Scan for the cell matching the given text and deliver its (x, y) coordinate at center. 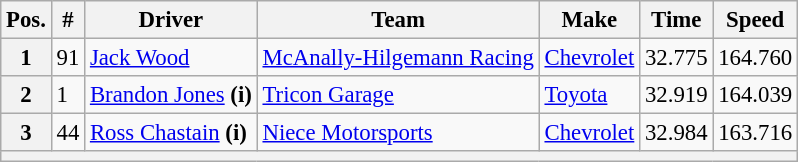
32.919 (676, 95)
91 (68, 58)
Jack Wood (172, 58)
# (68, 20)
Ross Chastain (i) (172, 133)
3 (26, 133)
Driver (172, 20)
Pos. (26, 20)
Team (398, 20)
Time (676, 20)
Make (589, 20)
Speed (756, 20)
164.039 (756, 95)
32.775 (676, 58)
2 (26, 95)
McAnally-Hilgemann Racing (398, 58)
Toyota (589, 95)
44 (68, 133)
163.716 (756, 133)
Tricon Garage (398, 95)
Niece Motorsports (398, 133)
32.984 (676, 133)
164.760 (756, 58)
Brandon Jones (i) (172, 95)
